Scan for the cell matching the given text and deliver its [x, y] coordinate at center. 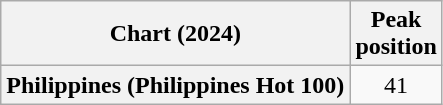
Peakposition [396, 34]
41 [396, 85]
Philippines (Philippines Hot 100) [176, 85]
Chart (2024) [176, 34]
